Output the [X, Y] coordinate of the center of the cell containing the given text.  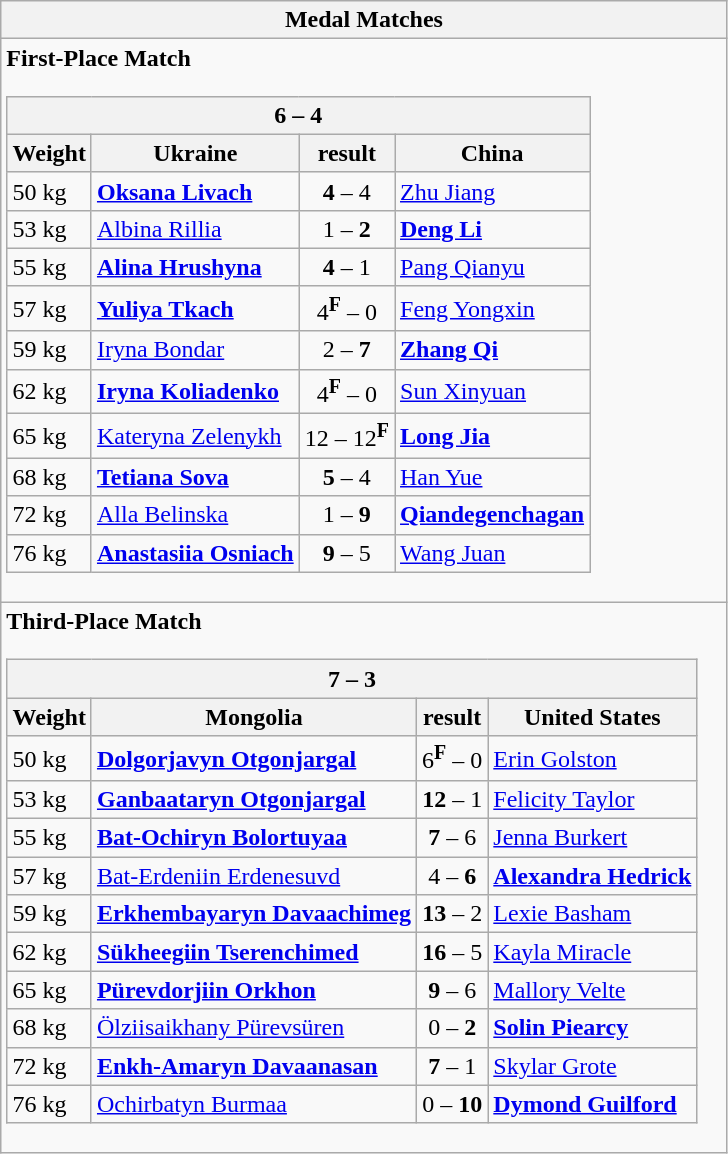
Jenna Burkert [592, 838]
7 – 6 [452, 838]
9 – 5 [346, 553]
Feng Yongxin [492, 308]
Oksana Livach [195, 191]
Skylar Grote [592, 1066]
Iryna Bondar [195, 350]
Bat-Ochiryn Bolortuyaa [254, 838]
Long Jia [492, 436]
1 – 9 [346, 515]
5 – 4 [346, 477]
Ganbaataryn Otgonjargal [254, 800]
Qiandegenchagan [492, 515]
United States [592, 717]
Bat-Erdeniin Erdenesuvd [254, 876]
Lexie Basham [592, 914]
16 – 5 [452, 952]
Zhu Jiang [492, 191]
China [492, 153]
Deng Li [492, 229]
2 – 7 [346, 350]
Alexandra Hedrick [592, 876]
12 – 12F [346, 436]
Pang Qianyu [492, 267]
6F – 0 [452, 758]
12 – 1 [452, 800]
4 – 6 [452, 876]
Medal Matches [364, 20]
7 – 1 [452, 1066]
Erkhembayaryn Davaachimeg [254, 914]
Mallory Velte [592, 990]
0 – 10 [452, 1104]
9 – 6 [452, 990]
Sükheegiin Tserenchimed [254, 952]
Kayla Miracle [592, 952]
1 – 2 [346, 229]
Iryna Koliadenko [195, 392]
Alina Hrushyna [195, 267]
Pürevdorjiin Orkhon [254, 990]
Tetiana Sova [195, 477]
Kateryna Zelenykh [195, 436]
Ölziisaikhany Pürevsüren [254, 1028]
Albina Rillia [195, 229]
Sun Xinyuan [492, 392]
Solin Piearcy [592, 1028]
Alla Belinska [195, 515]
0 – 2 [452, 1028]
13 – 2 [452, 914]
4 – 4 [346, 191]
Yuliya Tkach [195, 308]
Wang Juan [492, 553]
Ochirbatyn Burmaa [254, 1104]
Ukraine [195, 153]
Mongolia [254, 717]
Felicity Taylor [592, 800]
7 – 3 [352, 679]
Dymond Guilford [592, 1104]
Dolgorjavyn Otgonjargal [254, 758]
4 – 1 [346, 267]
Zhang Qi [492, 350]
6 – 4 [298, 115]
Anastasiia Osniach [195, 553]
Erin Golston [592, 758]
Han Yue [492, 477]
Enkh-Amaryn Davaanasan [254, 1066]
